Return the [x, y] coordinate for the center point of the cell that contains the specified text.  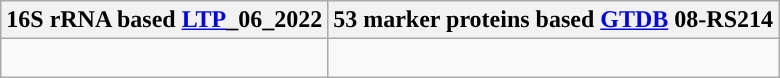
53 marker proteins based GTDB 08-RS214 [554, 20]
16S rRNA based LTP_06_2022 [164, 20]
